Pinpoint the cell where the given text exists, returning its (x, y) midpoint coordinate. 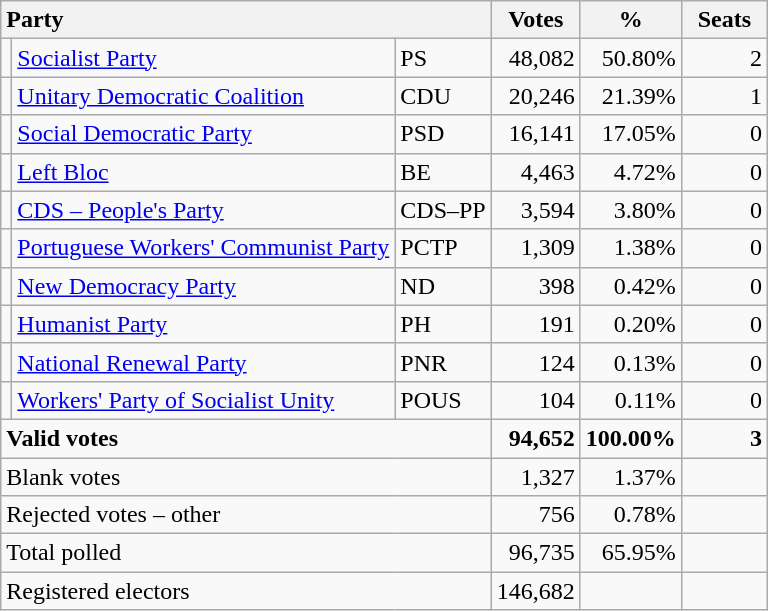
CDS–PP (443, 210)
398 (536, 286)
CDS – People's Party (204, 210)
191 (536, 324)
PNR (443, 362)
1.37% (630, 477)
% (630, 20)
100.00% (630, 438)
50.80% (630, 58)
Portuguese Workers' Communist Party (204, 248)
3 (724, 438)
16,141 (536, 134)
21.39% (630, 96)
1.38% (630, 248)
1,327 (536, 477)
0.78% (630, 515)
PS (443, 58)
3,594 (536, 210)
Seats (724, 20)
0.42% (630, 286)
0.11% (630, 400)
PCTP (443, 248)
Rejected votes – other (246, 515)
Workers' Party of Socialist Unity (204, 400)
Registered electors (246, 591)
17.05% (630, 134)
2 (724, 58)
Blank votes (246, 477)
POUS (443, 400)
94,652 (536, 438)
4.72% (630, 172)
20,246 (536, 96)
New Democracy Party (204, 286)
1 (724, 96)
BE (443, 172)
1,309 (536, 248)
Unitary Democratic Coalition (204, 96)
3.80% (630, 210)
Socialist Party (204, 58)
0.20% (630, 324)
Votes (536, 20)
PSD (443, 134)
PH (443, 324)
124 (536, 362)
National Renewal Party (204, 362)
CDU (443, 96)
Left Bloc (204, 172)
Party (246, 20)
ND (443, 286)
756 (536, 515)
146,682 (536, 591)
4,463 (536, 172)
65.95% (630, 553)
0.13% (630, 362)
Humanist Party (204, 324)
Valid votes (246, 438)
96,735 (536, 553)
104 (536, 400)
48,082 (536, 58)
Total polled (246, 553)
Social Democratic Party (204, 134)
